Output the (X, Y) coordinate of the center of the cell containing the given text.  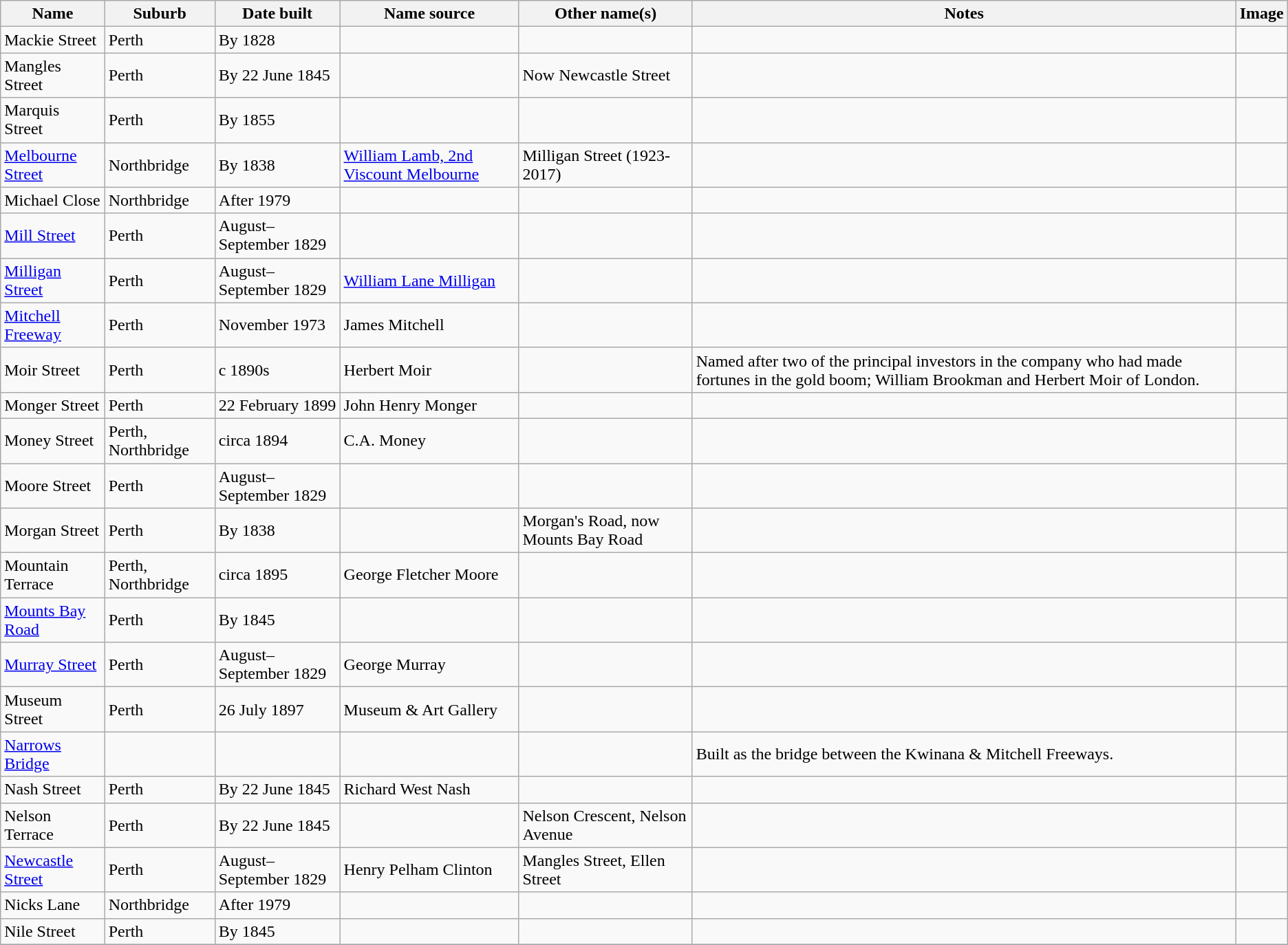
Built as the bridge between the Kwinana & Mitchell Freeways. (964, 754)
Other name(s) (605, 14)
Milligan Street (1923-2017) (605, 165)
Moore Street (52, 486)
Museum Street (52, 710)
Melbourne Street (52, 165)
Murray Street (52, 664)
Date built (277, 14)
Name (52, 14)
Nelson Crescent, Nelson Avenue (605, 825)
Morgan Street (52, 531)
Money Street (52, 440)
By 1855 (277, 120)
Mountain Terrace (52, 575)
Morgan's Road, now Mounts Bay Road (605, 531)
Monger Street (52, 405)
Nelson Terrace (52, 825)
John Henry Monger (429, 405)
Narrows Bridge (52, 754)
Museum & Art Gallery (429, 710)
22 February 1899 (277, 405)
Nile Street (52, 931)
Name source (429, 14)
Mangles Street (52, 76)
Mounts Bay Road (52, 620)
Michael Close (52, 200)
William Lamb, 2nd Viscount Melbourne (429, 165)
Image (1262, 14)
William Lane Milligan (429, 281)
George Fletcher Moore (429, 575)
circa 1895 (277, 575)
November 1973 (277, 325)
Named after two of the principal investors in the company who had made fortunes in the gold boom; William Brookman and Herbert Moir of London. (964, 370)
Marquis Street (52, 120)
By 1828 (277, 40)
circa 1894 (277, 440)
Notes (964, 14)
26 July 1897 (277, 710)
Henry Pelham Clinton (429, 869)
George Murray (429, 664)
Mill Street (52, 235)
Herbert Moir (429, 370)
Richard West Nash (429, 790)
Mangles Street, Ellen Street (605, 869)
Moir Street (52, 370)
Mitchell Freeway (52, 325)
Milligan Street (52, 281)
James Mitchell (429, 325)
Newcastle Street (52, 869)
C.A. Money (429, 440)
Mackie Street (52, 40)
Now Newcastle Street (605, 76)
Nash Street (52, 790)
Suburb (160, 14)
c 1890s (277, 370)
Nicks Lane (52, 905)
